Determine the [X, Y] coordinate at the center of the cell enclosing the given text.  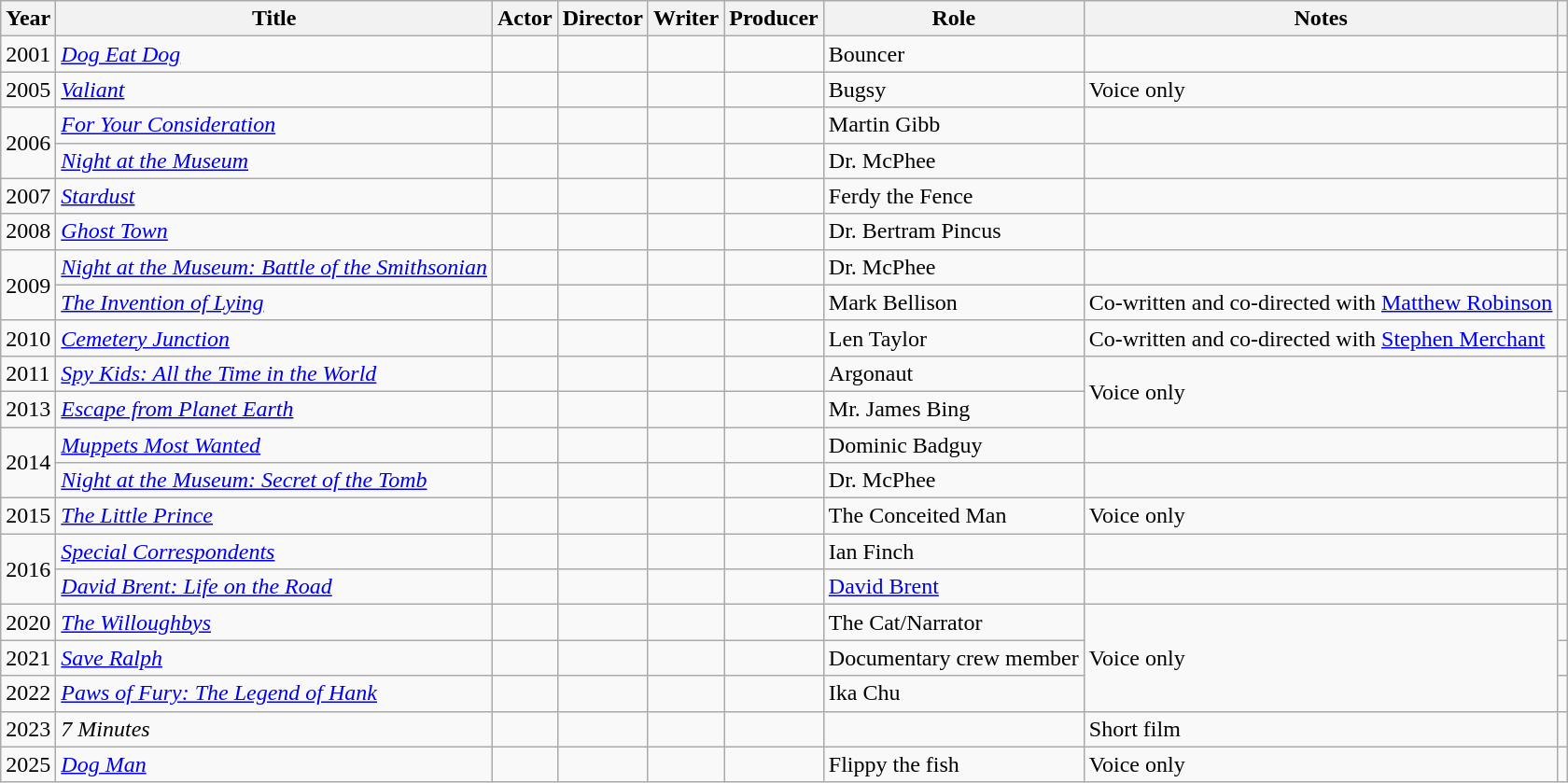
2025 [28, 764]
7 Minutes [274, 729]
Writer [685, 19]
Co-written and co-directed with Stephen Merchant [1321, 338]
Dog Man [274, 764]
The Willoughbys [274, 622]
2014 [28, 463]
2008 [28, 231]
Escape from Planet Earth [274, 409]
Valiant [274, 90]
Co-written and co-directed with Matthew Robinson [1321, 302]
Save Ralph [274, 658]
Year [28, 19]
Cemetery Junction [274, 338]
2007 [28, 196]
Argonaut [954, 373]
2001 [28, 54]
Len Taylor [954, 338]
Ferdy the Fence [954, 196]
Flippy the fish [954, 764]
For Your Consideration [274, 125]
David Brent [954, 587]
Short film [1321, 729]
Night at the Museum: Secret of the Tomb [274, 481]
The Conceited Man [954, 516]
Paws of Fury: The Legend of Hank [274, 693]
Dr. Bertram Pincus [954, 231]
2023 [28, 729]
2009 [28, 285]
2006 [28, 143]
2015 [28, 516]
The Invention of Lying [274, 302]
2011 [28, 373]
2013 [28, 409]
Stardust [274, 196]
David Brent: Life on the Road [274, 587]
Bouncer [954, 54]
Notes [1321, 19]
Dominic Badguy [954, 445]
2016 [28, 569]
Mark Bellison [954, 302]
Ghost Town [274, 231]
2010 [28, 338]
Night at the Museum [274, 161]
The Cat/Narrator [954, 622]
Role [954, 19]
Muppets Most Wanted [274, 445]
Ian Finch [954, 552]
Director [603, 19]
Martin Gibb [954, 125]
Actor [525, 19]
2020 [28, 622]
Title [274, 19]
Mr. James Bing [954, 409]
Bugsy [954, 90]
Dog Eat Dog [274, 54]
Producer [775, 19]
2021 [28, 658]
Night at the Museum: Battle of the Smithsonian [274, 267]
2005 [28, 90]
Special Correspondents [274, 552]
Spy Kids: All the Time in the World [274, 373]
Ika Chu [954, 693]
2022 [28, 693]
Documentary crew member [954, 658]
The Little Prince [274, 516]
